Scan for the cell matching the given text and deliver its (X, Y) coordinate at center. 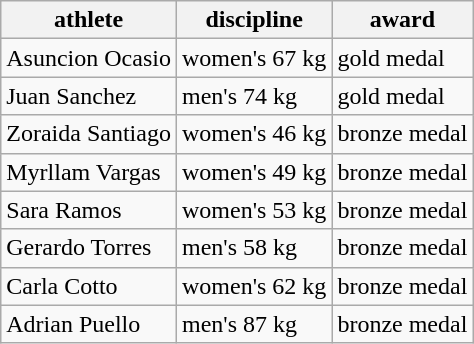
women's 62 kg (254, 286)
Juan Sanchez (89, 96)
Adrian Puello (89, 324)
discipline (254, 20)
Gerardo Torres (89, 248)
award (402, 20)
women's 46 kg (254, 134)
Asuncion Ocasio (89, 58)
Zoraida Santiago (89, 134)
athlete (89, 20)
men's 87 kg (254, 324)
men's 74 kg (254, 96)
women's 49 kg (254, 172)
women's 53 kg (254, 210)
Carla Cotto (89, 286)
men's 58 kg (254, 248)
women's 67 kg (254, 58)
Sara Ramos (89, 210)
Myrllam Vargas (89, 172)
